Locate the cell with the specified text and output its [x, y] center coordinate. 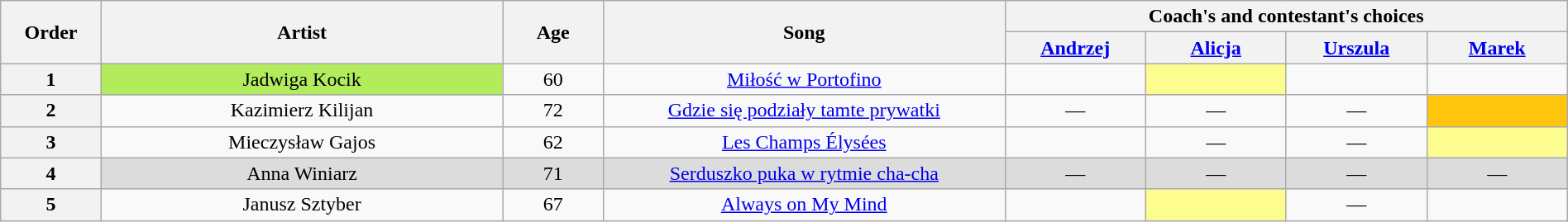
Coach's and contestant's choices [1286, 17]
Age [552, 32]
Always on My Mind [804, 205]
Artist [302, 32]
5 [51, 205]
Song [804, 32]
4 [51, 173]
Gdzie się podziały tamte prywatki [804, 111]
2 [51, 111]
Janusz Sztyber [302, 205]
Serduszko puka w rytmie cha-cha [804, 173]
Order [51, 32]
67 [552, 205]
72 [552, 111]
60 [552, 79]
Alicja [1216, 48]
Les Champs Élysées [804, 142]
Miłość w Portofino [804, 79]
Jadwiga Kocik [302, 79]
Andrzej [1075, 48]
71 [552, 173]
Mieczysław Gajos [302, 142]
3 [51, 142]
1 [51, 79]
Urszula [1356, 48]
Marek [1497, 48]
62 [552, 142]
Anna Winiarz [302, 173]
Kazimierz Kilijan [302, 111]
